For the text-containing cell, return its midpoint in [X, Y] coordinate format. 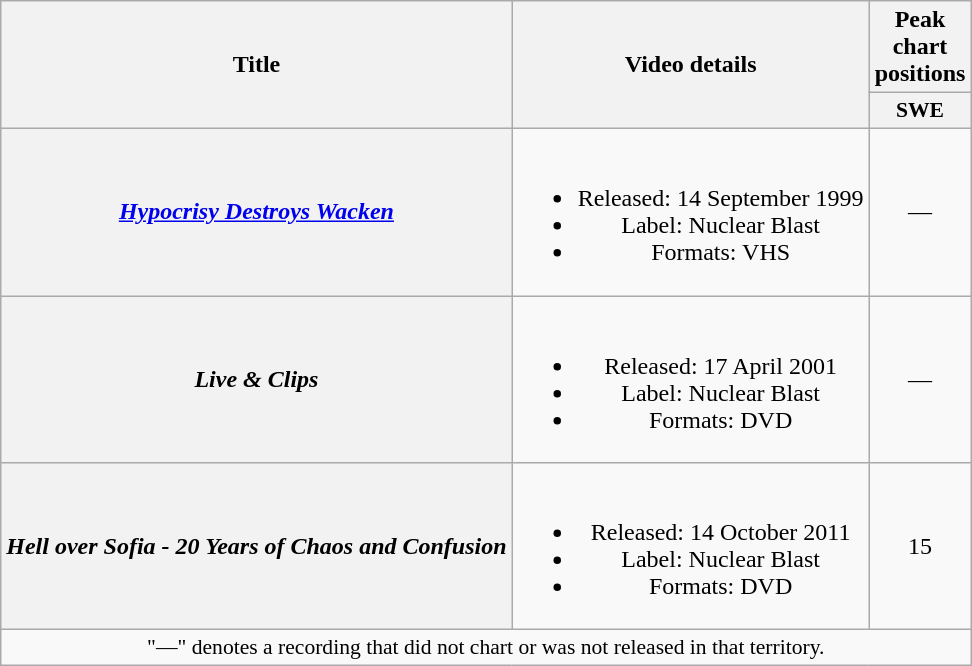
Released: 14 October 2011Label: Nuclear BlastFormats: DVD [690, 546]
Hell over Sofia - 20 Years of Chaos and Confusion [256, 546]
Video details [690, 65]
Title [256, 65]
SWE [920, 111]
Released: 17 April 2001Label: Nuclear BlastFormats: DVD [690, 380]
"—" denotes a recording that did not chart or was not released in that territory. [486, 648]
15 [920, 546]
Peak chart positions [920, 47]
Live & Clips [256, 380]
Released: 14 September 1999Label: Nuclear BlastFormats: VHS [690, 212]
Hypocrisy Destroys Wacken [256, 212]
